Identify which cell holds the provided text, then report its [X, Y] central coordinate. 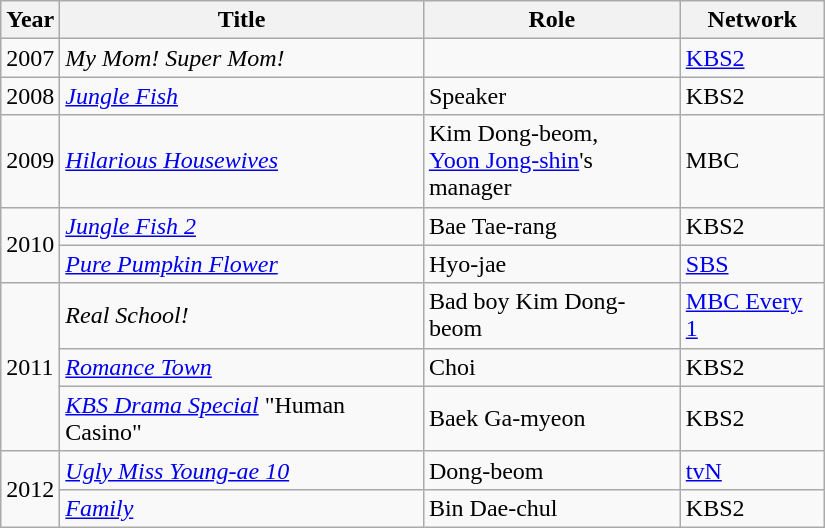
Role [552, 20]
MBC Every 1 [752, 316]
Choi [552, 367]
Romance Town [242, 367]
Year [30, 20]
Bae Tae-rang [552, 226]
SBS [752, 264]
Kim Dong-beom, Yoon Jong-shin's manager [552, 161]
Ugly Miss Young-ae 10 [242, 470]
Family [242, 508]
Hyo-jae [552, 264]
Bin Dae-chul [552, 508]
2010 [30, 245]
2011 [30, 367]
Jungle Fish [242, 96]
Pure Pumpkin Flower [242, 264]
MBC [752, 161]
Real School! [242, 316]
Jungle Fish 2 [242, 226]
Dong-beom [552, 470]
My Mom! Super Mom! [242, 58]
tvN [752, 470]
Baek Ga-myeon [552, 418]
Speaker [552, 96]
2008 [30, 96]
Title [242, 20]
Hilarious Housewives [242, 161]
KBS Drama Special "Human Casino" [242, 418]
2009 [30, 161]
Bad boy Kim Dong-beom [552, 316]
2012 [30, 489]
2007 [30, 58]
Network [752, 20]
